Return [x, y] of the center of cell containing provided text 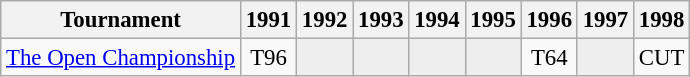
CUT [661, 58]
1993 [381, 20]
1997 [605, 20]
1991 [268, 20]
1992 [325, 20]
Tournament [121, 20]
1994 [437, 20]
1996 [549, 20]
1995 [493, 20]
T64 [549, 58]
T96 [268, 58]
The Open Championship [121, 58]
1998 [661, 20]
